From the cell containing the given text, extract its center point as (X, Y) coordinate. 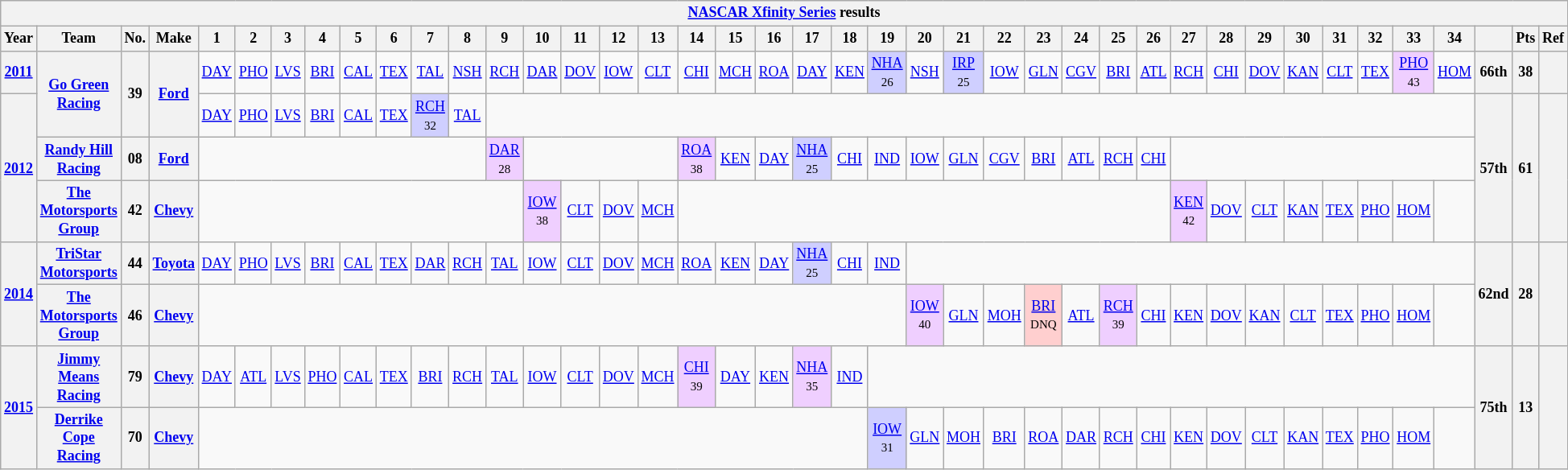
TriStar Motorsports (79, 263)
25 (1118, 39)
Randy Hill Racing (79, 159)
2011 (19, 72)
8 (468, 39)
Team (79, 39)
16 (774, 39)
62nd (1494, 294)
NASCAR Xfinity Series results (784, 13)
17 (812, 39)
Toyota (174, 263)
75th (1494, 407)
5 (359, 39)
32 (1375, 39)
IOW38 (543, 211)
Jimmy Means Racing (79, 377)
Year (19, 39)
79 (135, 377)
61 (1526, 168)
08 (135, 159)
KEN42 (1189, 211)
30 (1303, 39)
22 (1005, 39)
11 (580, 39)
Ref (1554, 39)
3 (288, 39)
10 (543, 39)
IOW40 (925, 315)
BRIDNQ (1043, 315)
7 (430, 39)
34 (1455, 39)
70 (135, 438)
2012 (19, 168)
RCH39 (1118, 315)
27 (1189, 39)
2015 (19, 407)
ROA38 (697, 159)
21 (964, 39)
DAR28 (504, 159)
19 (887, 39)
Go Green Racing (79, 93)
26 (1153, 39)
Pts (1526, 39)
14 (697, 39)
1 (217, 39)
20 (925, 39)
PHO43 (1413, 72)
RCH32 (430, 116)
2014 (19, 294)
CHI39 (697, 377)
No. (135, 39)
IRP25 (964, 72)
42 (135, 211)
31 (1339, 39)
38 (1526, 72)
57th (1494, 168)
24 (1082, 39)
NHA26 (887, 72)
66th (1494, 72)
46 (135, 315)
9 (504, 39)
12 (619, 39)
18 (850, 39)
Make (174, 39)
NHA35 (812, 377)
2 (253, 39)
Derrike Cope Racing (79, 438)
15 (736, 39)
23 (1043, 39)
33 (1413, 39)
6 (394, 39)
IOW31 (887, 438)
39 (135, 93)
44 (135, 263)
29 (1265, 39)
4 (322, 39)
